Provide the [x, y] coordinate of the cell's center where the given text is located.  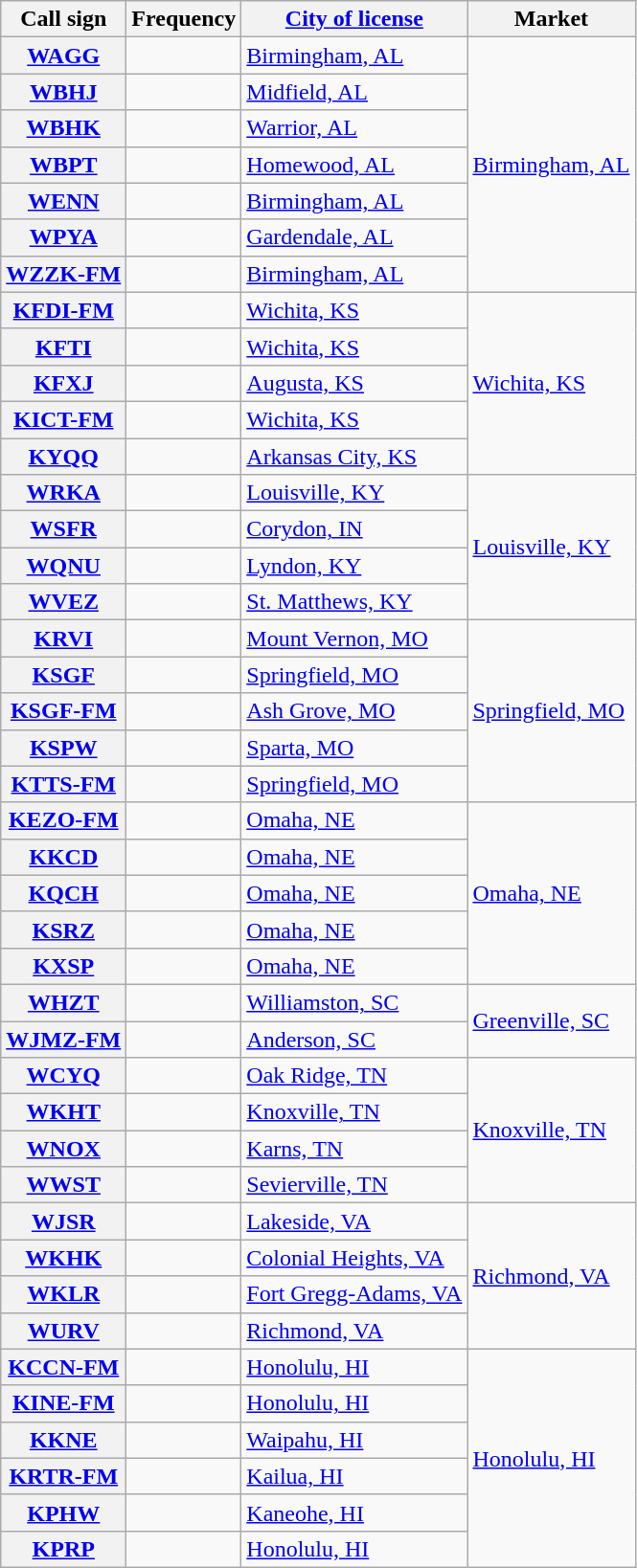
Call sign [63, 19]
St. Matthews, KY [354, 602]
KEZO-FM [63, 820]
KRTR-FM [63, 1476]
Kaneohe, HI [354, 1512]
KFTI [63, 347]
KSRZ [63, 930]
WJMZ-FM [63, 1039]
Lakeside, VA [354, 1221]
Oak Ridge, TN [354, 1076]
Karns, TN [354, 1149]
Mount Vernon, MO [354, 638]
KPRP [63, 1549]
WZZK-FM [63, 274]
Arkansas City, KS [354, 457]
KQCH [63, 893]
Greenville, SC [552, 1020]
Sparta, MO [354, 748]
WJSR [63, 1221]
WNOX [63, 1149]
WBPT [63, 165]
Augusta, KS [354, 383]
Colonial Heights, VA [354, 1258]
WKLR [63, 1294]
KPHW [63, 1512]
KICT-FM [63, 419]
Market [552, 19]
Fort Gregg-Adams, VA [354, 1294]
WAGG [63, 56]
WVEZ [63, 602]
City of license [354, 19]
Waipahu, HI [354, 1440]
Williamston, SC [354, 1002]
Sevierville, TN [354, 1185]
Warrior, AL [354, 128]
Lyndon, KY [354, 566]
KSGF [63, 675]
Frequency [184, 19]
WKHT [63, 1112]
Homewood, AL [354, 165]
WBHJ [63, 92]
KSGF-FM [63, 711]
WPYA [63, 237]
KFDI-FM [63, 310]
Gardendale, AL [354, 237]
KYQQ [63, 457]
KKCD [63, 857]
KXSP [63, 966]
WKHK [63, 1258]
WWST [63, 1185]
WCYQ [63, 1076]
WBHK [63, 128]
WHZT [63, 1002]
WENN [63, 201]
KINE-FM [63, 1403]
WQNU [63, 566]
Corydon, IN [354, 529]
WRKA [63, 493]
WSFR [63, 529]
KKNE [63, 1440]
KTTS-FM [63, 784]
Anderson, SC [354, 1039]
KRVI [63, 638]
KFXJ [63, 383]
Ash Grove, MO [354, 711]
Midfield, AL [354, 92]
WURV [63, 1331]
KSPW [63, 748]
KCCN-FM [63, 1367]
Kailua, HI [354, 1476]
